Locate the cell with the specified text and output its (x, y) center coordinate. 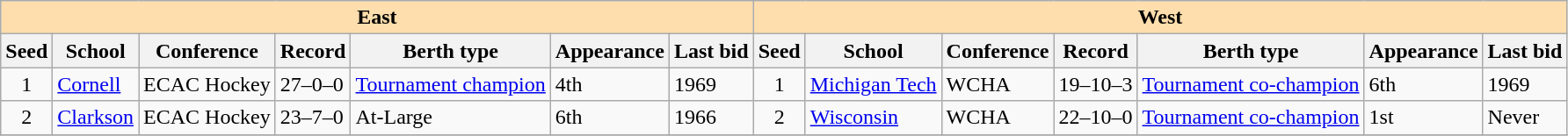
Wisconsin (874, 118)
Michigan Tech (874, 84)
1st (1424, 118)
West (1160, 18)
Clarkson (96, 118)
Tournament champion (450, 84)
At-Large (450, 118)
Cornell (96, 84)
22–10–0 (1095, 118)
Never (1525, 118)
23–7–0 (313, 118)
1966 (711, 118)
4th (610, 84)
27–0–0 (313, 84)
East (377, 18)
19–10–3 (1095, 84)
